For the text-containing cell, return its midpoint in [X, Y] coordinate format. 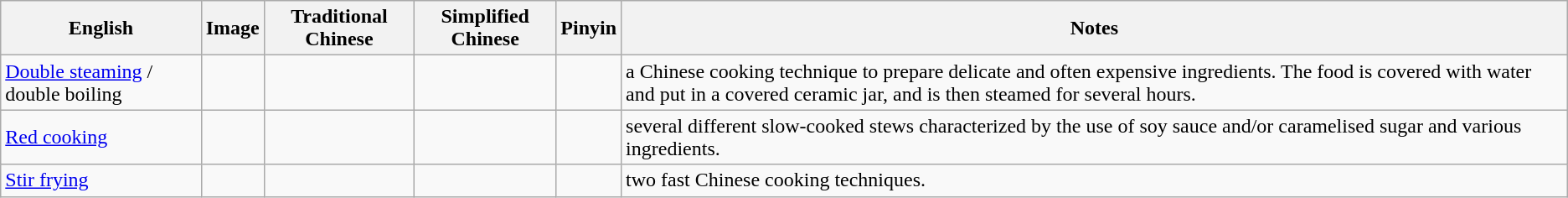
Double steaming / double boiling [101, 82]
Traditional Chinese [338, 29]
Notes [1095, 29]
Image [233, 29]
Pinyin [589, 29]
Simplified Chinese [486, 29]
Red cooking [101, 138]
Stir frying [101, 180]
two fast Chinese cooking techniques. [1095, 180]
English [101, 29]
several different slow-cooked stews characterized by the use of soy sauce and/or caramelised sugar and various ingredients. [1095, 138]
